Locate the cell with the specified text and output its (x, y) center coordinate. 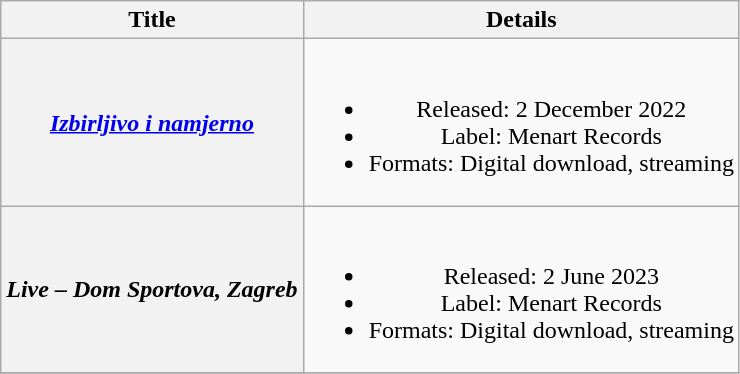
Title (152, 20)
Released: 2 December 2022Label: Menart RecordsFormats: Digital download, streaming (521, 122)
Live – Dom Sportova, Zagreb (152, 290)
Izbirljivo i namjerno (152, 122)
Released: 2 June 2023Label: Menart RecordsFormats: Digital download, streaming (521, 290)
Details (521, 20)
